Return [X, Y] of the center of cell containing provided text 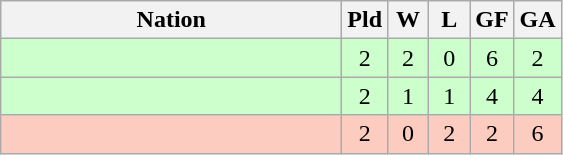
GA [538, 20]
L [450, 20]
GF [492, 20]
W [408, 20]
Nation [172, 20]
Pld [365, 20]
